Detect which cell encompasses the target text, then output its (X, Y) center coordinate. 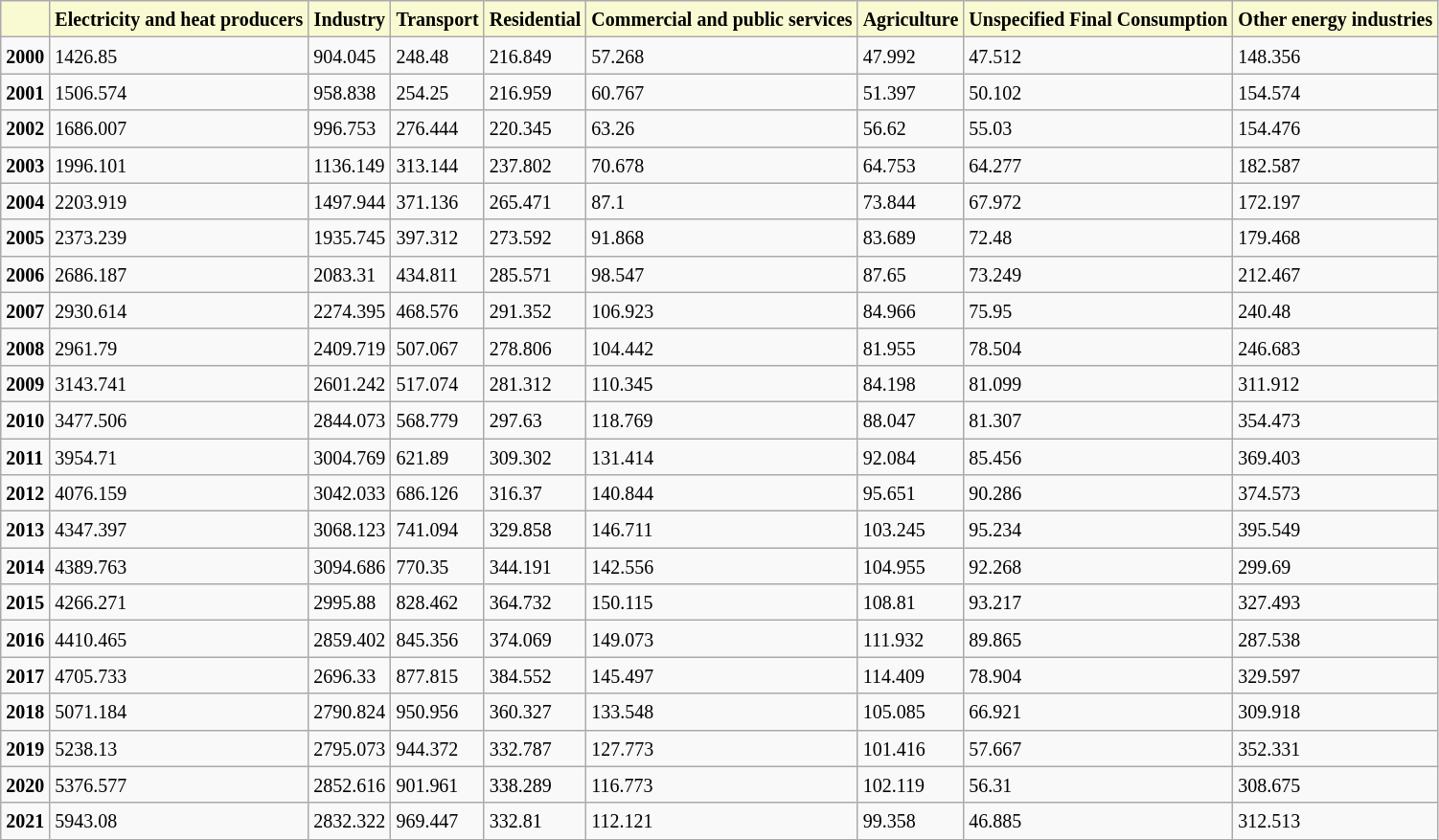
395.549 (1336, 530)
70.678 (722, 165)
2852.616 (350, 784)
72.48 (1098, 238)
344.191 (535, 566)
2004 (25, 201)
374.069 (535, 639)
374.573 (1336, 493)
969.447 (437, 821)
2013 (25, 530)
996.753 (350, 128)
246.683 (1336, 347)
220.345 (535, 128)
1506.574 (179, 92)
Industry (350, 19)
291.352 (535, 310)
2020 (25, 784)
2790.824 (350, 712)
5943.08 (179, 821)
877.815 (437, 675)
2859.402 (350, 639)
2017 (25, 675)
64.753 (910, 165)
299.69 (1336, 566)
2409.719 (350, 347)
240.48 (1336, 310)
57.667 (1098, 748)
3477.506 (179, 420)
85.456 (1098, 457)
150.115 (722, 602)
172.197 (1336, 201)
103.245 (910, 530)
901.961 (437, 784)
621.89 (437, 457)
105.085 (910, 712)
60.767 (722, 92)
92.084 (910, 457)
101.416 (910, 748)
114.409 (910, 675)
2930.614 (179, 310)
Agriculture (910, 19)
4705.733 (179, 675)
4389.763 (179, 566)
84.198 (910, 383)
354.473 (1336, 420)
2003 (25, 165)
2021 (25, 821)
216.959 (535, 92)
2010 (25, 420)
149.073 (722, 639)
904.045 (350, 56)
182.587 (1336, 165)
5071.184 (179, 712)
2011 (25, 457)
56.62 (910, 128)
2002 (25, 128)
237.802 (535, 165)
95.234 (1098, 530)
104.955 (910, 566)
265.471 (535, 201)
287.538 (1336, 639)
1497.944 (350, 201)
46.885 (1098, 821)
2008 (25, 347)
2009 (25, 383)
329.597 (1336, 675)
90.286 (1098, 493)
958.838 (350, 92)
133.548 (722, 712)
98.547 (722, 274)
278.806 (535, 347)
332.787 (535, 748)
99.358 (910, 821)
55.03 (1098, 128)
468.576 (437, 310)
66.921 (1098, 712)
2007 (25, 310)
327.493 (1336, 602)
312.513 (1336, 821)
2601.242 (350, 383)
686.126 (437, 493)
108.81 (910, 602)
2006 (25, 274)
81.955 (910, 347)
1426.85 (179, 56)
434.811 (437, 274)
1935.745 (350, 238)
148.356 (1336, 56)
146.711 (722, 530)
118.769 (722, 420)
Commercial and public services (722, 19)
2018 (25, 712)
285.571 (535, 274)
950.956 (437, 712)
140.844 (722, 493)
67.972 (1098, 201)
2795.073 (350, 748)
4347.397 (179, 530)
3094.686 (350, 566)
3143.741 (179, 383)
1686.007 (179, 128)
2005 (25, 238)
2083.31 (350, 274)
Unspecified Final Consumption (1098, 19)
47.992 (910, 56)
248.48 (437, 56)
276.444 (437, 128)
89.865 (1098, 639)
216.849 (535, 56)
142.556 (722, 566)
75.95 (1098, 310)
828.462 (437, 602)
384.552 (535, 675)
2373.239 (179, 238)
313.144 (437, 165)
309.918 (1336, 712)
4266.271 (179, 602)
309.302 (535, 457)
397.312 (437, 238)
517.074 (437, 383)
5376.577 (179, 784)
2274.395 (350, 310)
64.277 (1098, 165)
212.467 (1336, 274)
2014 (25, 566)
308.675 (1336, 784)
127.773 (722, 748)
297.63 (535, 420)
1136.149 (350, 165)
1996.101 (179, 165)
352.331 (1336, 748)
106.923 (722, 310)
2696.33 (350, 675)
87.65 (910, 274)
91.868 (722, 238)
83.689 (910, 238)
51.397 (910, 92)
369.403 (1336, 457)
311.912 (1336, 383)
2019 (25, 748)
2995.88 (350, 602)
104.442 (722, 347)
116.773 (722, 784)
111.932 (910, 639)
179.468 (1336, 238)
131.414 (722, 457)
Other energy industries (1336, 19)
254.25 (437, 92)
93.217 (1098, 602)
110.345 (722, 383)
88.047 (910, 420)
364.732 (535, 602)
2961.79 (179, 347)
3004.769 (350, 457)
56.31 (1098, 784)
84.966 (910, 310)
360.327 (535, 712)
78.504 (1098, 347)
63.26 (722, 128)
2686.187 (179, 274)
2015 (25, 602)
281.312 (535, 383)
81.307 (1098, 420)
944.372 (437, 748)
741.094 (437, 530)
73.844 (910, 201)
507.067 (437, 347)
3954.71 (179, 457)
57.268 (722, 56)
770.35 (437, 566)
4076.159 (179, 493)
154.476 (1336, 128)
2001 (25, 92)
Residential (535, 19)
2000 (25, 56)
2012 (25, 493)
50.102 (1098, 92)
87.1 (722, 201)
78.904 (1098, 675)
81.099 (1098, 383)
3068.123 (350, 530)
329.858 (535, 530)
102.119 (910, 784)
2203.919 (179, 201)
568.779 (437, 420)
154.574 (1336, 92)
3042.033 (350, 493)
2844.073 (350, 420)
2832.322 (350, 821)
371.136 (437, 201)
845.356 (437, 639)
5238.13 (179, 748)
Electricity and heat producers (179, 19)
95.651 (910, 493)
4410.465 (179, 639)
332.81 (535, 821)
92.268 (1098, 566)
338.289 (535, 784)
2016 (25, 639)
273.592 (535, 238)
145.497 (722, 675)
Transport (437, 19)
73.249 (1098, 274)
112.121 (722, 821)
47.512 (1098, 56)
316.37 (535, 493)
